Search for the cell housing the specified text and yield its (X, Y) center coordinate. 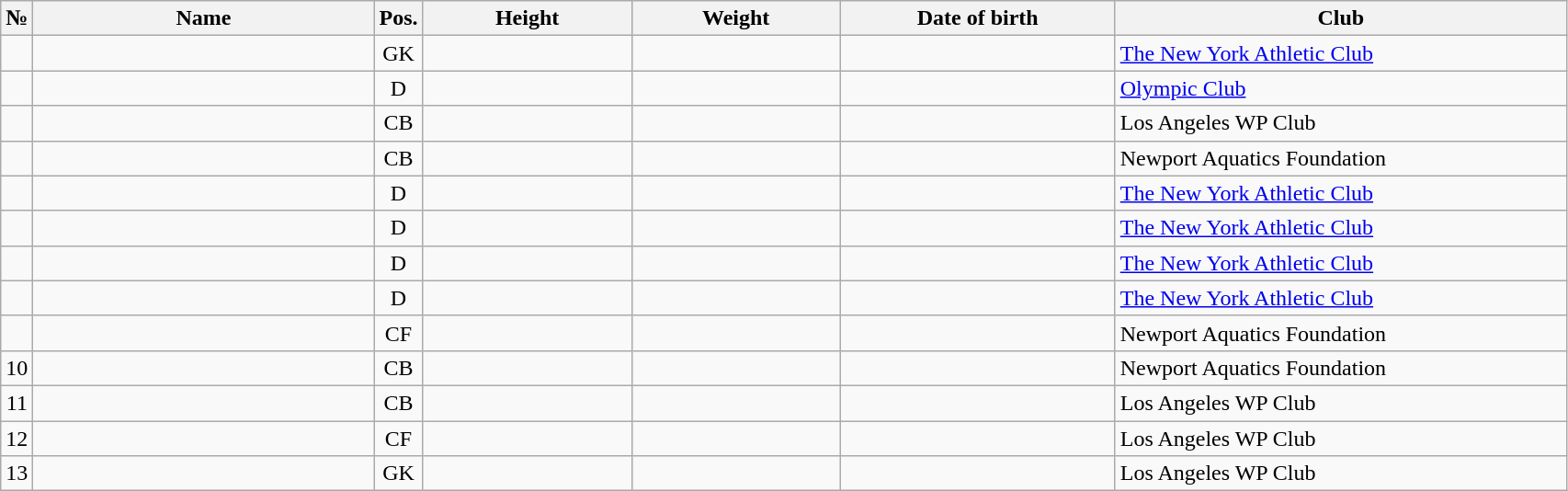
Height (528, 18)
Club (1340, 18)
Name (204, 18)
13 (17, 474)
Olympic Club (1340, 88)
№ (17, 18)
10 (17, 368)
12 (17, 439)
11 (17, 403)
Date of birth (978, 18)
Pos. (399, 18)
Weight (735, 18)
